From the cell containing the given text, extract its center point as (x, y) coordinate. 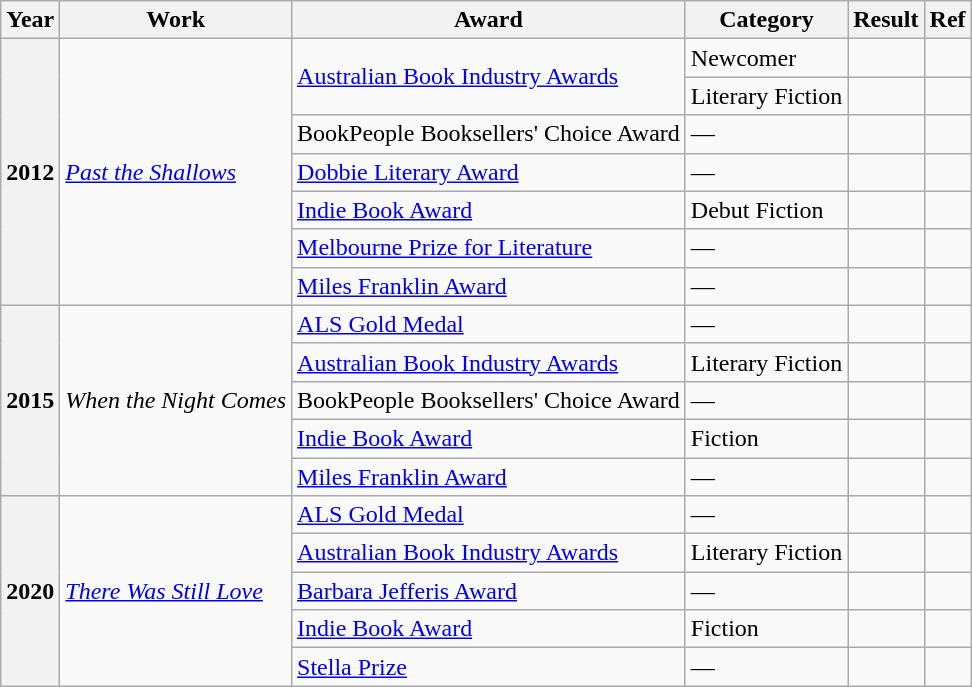
Category (766, 20)
Debut Fiction (766, 210)
2020 (30, 591)
Result (886, 20)
Award (489, 20)
Year (30, 20)
When the Night Comes (176, 400)
2012 (30, 172)
Ref (948, 20)
Past the Shallows (176, 172)
Newcomer (766, 58)
Work (176, 20)
Stella Prize (489, 667)
2015 (30, 400)
Melbourne Prize for Literature (489, 248)
There Was Still Love (176, 591)
Barbara Jefferis Award (489, 591)
Dobbie Literary Award (489, 172)
